Identify which cell holds the provided text, then report its [x, y] central coordinate. 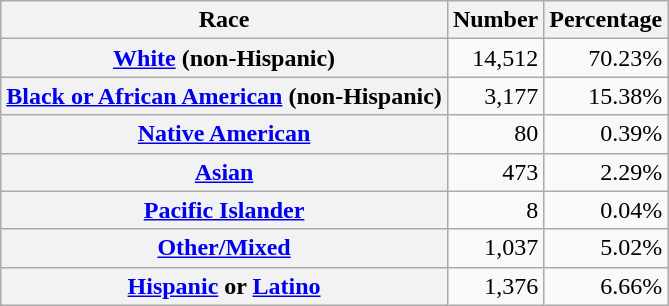
80 [495, 134]
Race [224, 20]
Pacific Islander [224, 210]
8 [495, 210]
1,037 [495, 248]
70.23% [606, 58]
6.66% [606, 286]
473 [495, 172]
15.38% [606, 96]
Percentage [606, 20]
Asian [224, 172]
White (non-Hispanic) [224, 58]
0.39% [606, 134]
2.29% [606, 172]
Native American [224, 134]
3,177 [495, 96]
0.04% [606, 210]
14,512 [495, 58]
Other/Mixed [224, 248]
Black or African American (non-Hispanic) [224, 96]
Number [495, 20]
5.02% [606, 248]
Hispanic or Latino [224, 286]
1,376 [495, 286]
